Extract the [X, Y] coordinate from the center of the cell holding the provided text.  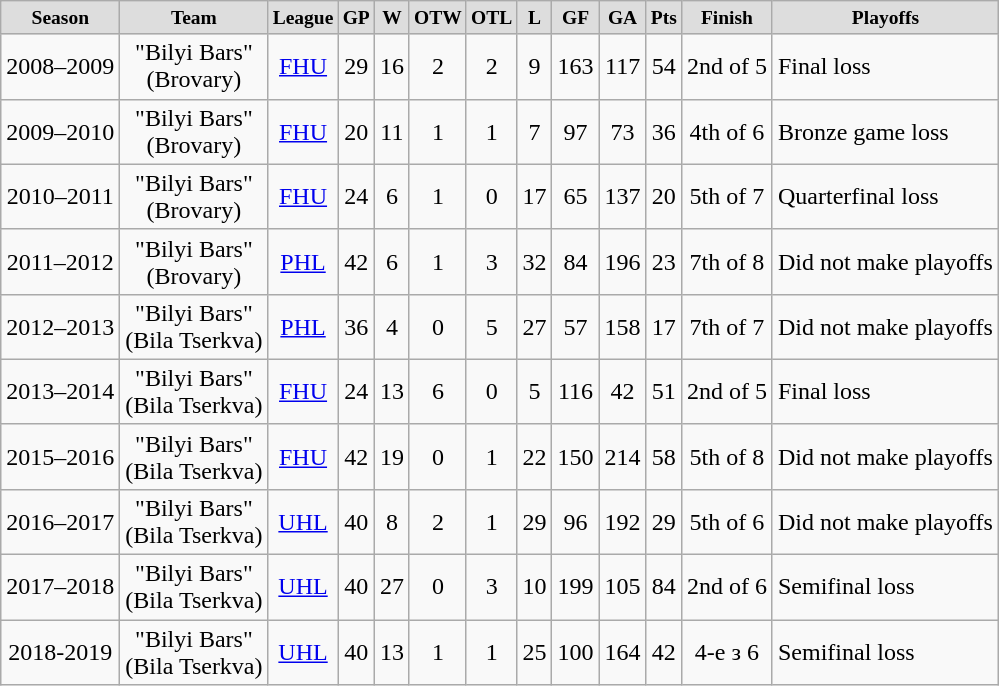
4-е з 6 [726, 652]
7th of 8 [726, 262]
Team [194, 18]
214 [622, 456]
GP [356, 18]
158 [622, 326]
5th of 8 [726, 456]
2011–2012 [60, 262]
2013–2014 [60, 392]
96 [576, 522]
7 [534, 132]
2010–2011 [60, 196]
164 [622, 652]
58 [664, 456]
100 [576, 652]
2008–2009 [60, 66]
57 [576, 326]
150 [576, 456]
8 [392, 522]
2016–2017 [60, 522]
League [303, 18]
163 [576, 66]
Playoffs [885, 18]
22 [534, 456]
105 [622, 588]
65 [576, 196]
116 [576, 392]
51 [664, 392]
32 [534, 262]
137 [622, 196]
4 [392, 326]
5th of 6 [726, 522]
L [534, 18]
2009–2010 [60, 132]
2012–2013 [60, 326]
192 [622, 522]
16 [392, 66]
97 [576, 132]
23 [664, 262]
10 [534, 588]
OTW [438, 18]
OTL [491, 18]
25 [534, 652]
196 [622, 262]
Quarterfinal loss [885, 196]
4th of 6 [726, 132]
5th of 7 [726, 196]
11 [392, 132]
GA [622, 18]
2017–2018 [60, 588]
199 [576, 588]
9 [534, 66]
W [392, 18]
54 [664, 66]
7th of 7 [726, 326]
2018-2019 [60, 652]
2015–2016 [60, 456]
Pts [664, 18]
GF [576, 18]
Bronze game loss [885, 132]
Finish [726, 18]
2nd of 6 [726, 588]
73 [622, 132]
117 [622, 66]
19 [392, 456]
Season [60, 18]
